Find where the given text appears and provide that cell's center as [x, y] coordinate. 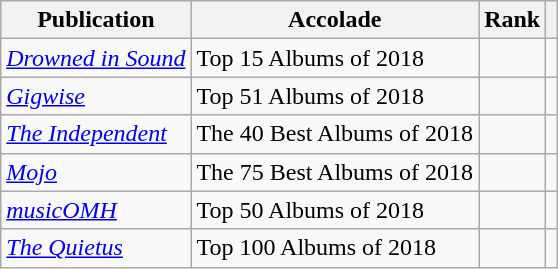
Rank [512, 20]
Top 51 Albums of 2018 [335, 96]
The 40 Best Albums of 2018 [335, 134]
Top 100 Albums of 2018 [335, 248]
Accolade [335, 20]
Top 50 Albums of 2018 [335, 210]
The Quietus [96, 248]
Gigwise [96, 96]
musicOMH [96, 210]
The Independent [96, 134]
Drowned in Sound [96, 58]
Mojo [96, 172]
Publication [96, 20]
Top 15 Albums of 2018 [335, 58]
The 75 Best Albums of 2018 [335, 172]
